Pinpoint the cell where the given text exists, returning its [X, Y] midpoint coordinate. 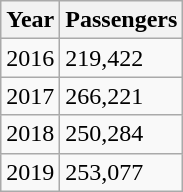
250,284 [122, 134]
2019 [30, 172]
2017 [30, 96]
2018 [30, 134]
2016 [30, 58]
266,221 [122, 96]
Passengers [122, 20]
Year [30, 20]
219,422 [122, 58]
253,077 [122, 172]
